From the cell containing the given text, extract its center point as [x, y] coordinate. 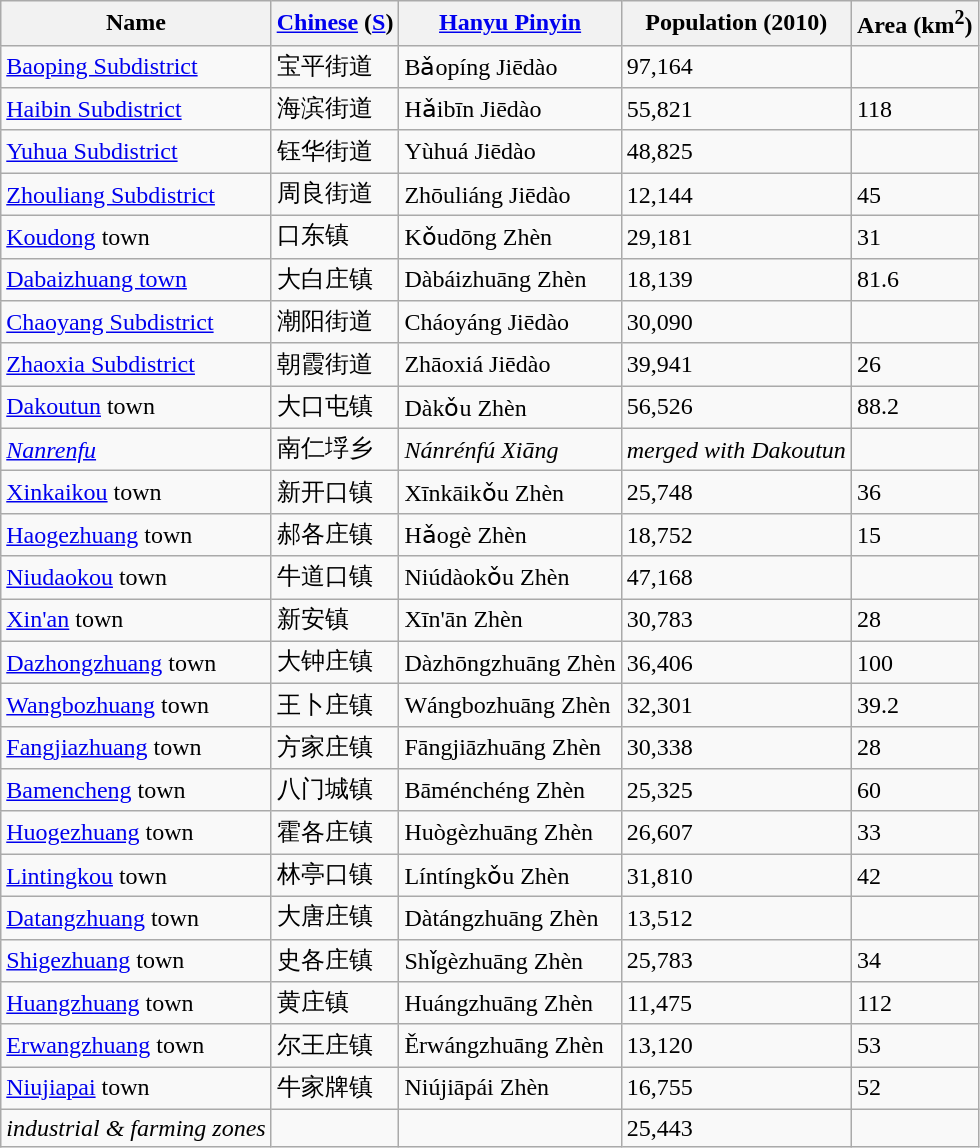
Zhaoxia Subdistrict [136, 364]
Fangjiazhuang town [136, 748]
118 [914, 110]
Niújiāpái Zhèn [510, 1088]
大口屯镇 [335, 408]
112 [914, 1004]
新开口镇 [335, 492]
39.2 [914, 706]
Bǎopíng Jiēdào [510, 66]
Dàzhōngzhuāng Zhèn [510, 662]
42 [914, 876]
55,821 [736, 110]
26,607 [736, 832]
朝霞街道 [335, 364]
36 [914, 492]
海滨街道 [335, 110]
97,164 [736, 66]
30,090 [736, 322]
周良街道 [335, 194]
Shǐgèzhuāng Zhèn [510, 960]
Haibin Subdistrict [136, 110]
Hanyu Pinyin [510, 24]
26 [914, 364]
Chaoyang Subdistrict [136, 322]
31,810 [736, 876]
32,301 [736, 706]
Huángzhuāng Zhèn [510, 1004]
30,783 [736, 620]
11,475 [736, 1004]
Dàbáizhuāng Zhèn [510, 280]
12,144 [736, 194]
25,325 [736, 790]
13,512 [736, 918]
Hǎibīn Jiēdào [510, 110]
大白庄镇 [335, 280]
Bāménchéng Zhèn [510, 790]
Chinese (S) [335, 24]
45 [914, 194]
Name [136, 24]
36,406 [736, 662]
Líntíngkǒu Zhèn [510, 876]
林亭口镇 [335, 876]
Shigezhuang town [136, 960]
潮阳街道 [335, 322]
Huògèzhuāng Zhèn [510, 832]
Xīnkāikǒu Zhèn [510, 492]
25,783 [736, 960]
Xin'an town [136, 620]
Area (km2) [914, 24]
Lintingkou town [136, 876]
100 [914, 662]
34 [914, 960]
方家庄镇 [335, 748]
黄庄镇 [335, 1004]
Hǎogè Zhèn [510, 534]
大钟庄镇 [335, 662]
Niudaokou town [136, 578]
Datangzhuang town [136, 918]
Yuhua Subdistrict [136, 152]
霍各庄镇 [335, 832]
Dakoutun town [136, 408]
口东镇 [335, 238]
Baoping Subdistrict [136, 66]
merged with Dakoutun [736, 450]
39,941 [736, 364]
Fāngjiāzhuāng Zhèn [510, 748]
牛道口镇 [335, 578]
15 [914, 534]
八门城镇 [335, 790]
29,181 [736, 238]
18,752 [736, 534]
Huangzhuang town [136, 1004]
Haogezhuang town [136, 534]
industrial & farming zones [136, 1128]
25,748 [736, 492]
Nanrenfu [136, 450]
25,443 [736, 1128]
宝平街道 [335, 66]
53 [914, 1046]
30,338 [736, 748]
郝各庄镇 [335, 534]
48,825 [736, 152]
Dàkǒu Zhèn [510, 408]
牛家牌镇 [335, 1088]
Zhōuliáng Jiēdào [510, 194]
Niúdàokǒu Zhèn [510, 578]
13,120 [736, 1046]
52 [914, 1088]
88.2 [914, 408]
Yùhuá Jiēdào [510, 152]
Nánrénfú Xiāng [510, 450]
Bamencheng town [136, 790]
56,526 [736, 408]
Xīn'ān Zhèn [510, 620]
Zhouliang Subdistrict [136, 194]
Dazhongzhuang town [136, 662]
史各庄镇 [335, 960]
31 [914, 238]
大唐庄镇 [335, 918]
钰华街道 [335, 152]
18,139 [736, 280]
王卜庄镇 [335, 706]
Niujiapai town [136, 1088]
新安镇 [335, 620]
Huogezhuang town [136, 832]
Erwangzhuang town [136, 1046]
60 [914, 790]
Zhāoxiá Jiēdào [510, 364]
Koudong town [136, 238]
33 [914, 832]
Xinkaikou town [136, 492]
南仁垺乡 [335, 450]
16,755 [736, 1088]
Wangbozhuang town [136, 706]
81.6 [914, 280]
Kǒudōng Zhèn [510, 238]
Wángbozhuāng Zhèn [510, 706]
尔王庄镇 [335, 1046]
Cháoyáng Jiēdào [510, 322]
Population (2010) [736, 24]
Dabaizhuang town [136, 280]
Dàtángzhuāng Zhèn [510, 918]
Ěrwángzhuāng Zhèn [510, 1046]
47,168 [736, 578]
